Find where the given text appears and provide that cell's center as (X, Y) coordinate. 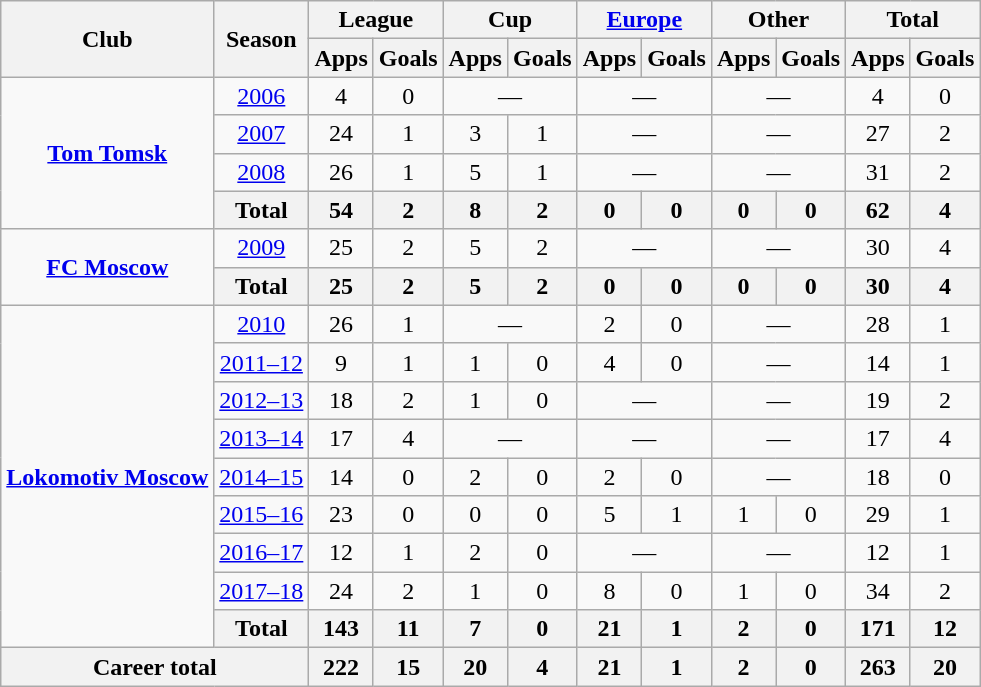
2012–13 (262, 400)
Other (778, 20)
54 (341, 210)
Europe (644, 20)
Season (262, 39)
2007 (262, 134)
2017–18 (262, 591)
11 (408, 629)
7 (475, 629)
29 (878, 515)
League (376, 20)
15 (408, 667)
Club (108, 39)
2015–16 (262, 515)
62 (878, 210)
Lokomotiv Moscow (108, 476)
FC Moscow (108, 267)
2011–12 (262, 362)
3 (475, 134)
28 (878, 324)
2009 (262, 248)
2013–14 (262, 438)
9 (341, 362)
2010 (262, 324)
19 (878, 400)
Career total (155, 667)
27 (878, 134)
222 (341, 667)
143 (341, 629)
Tom Tomsk (108, 153)
2014–15 (262, 477)
Cup (510, 20)
2016–17 (262, 553)
263 (878, 667)
23 (341, 515)
2006 (262, 96)
2008 (262, 172)
31 (878, 172)
34 (878, 591)
171 (878, 629)
